Return [X, Y] of the center of cell containing provided text 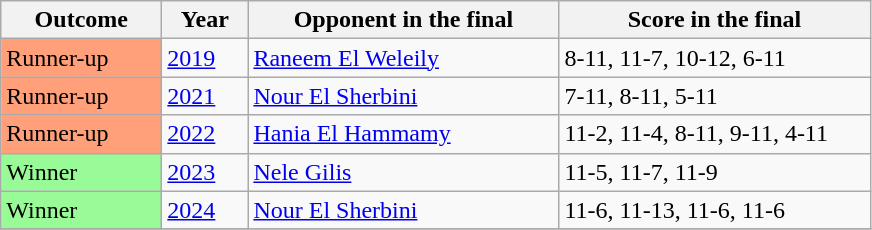
Raneem El Weleily [404, 58]
Outcome [82, 20]
Score in the final [714, 20]
2023 [205, 172]
2021 [205, 96]
Hania El Hammamy [404, 134]
Year [205, 20]
7-11, 8-11, 5-11 [714, 96]
2022 [205, 134]
2024 [205, 210]
11-2, 11-4, 8-11, 9-11, 4-11 [714, 134]
Opponent in the final [404, 20]
11-5, 11-7, 11-9 [714, 172]
2019 [205, 58]
11-6, 11-13, 11-6, 11-6 [714, 210]
8-11, 11-7, 10-12, 6-11 [714, 58]
Nele Gilis [404, 172]
